Return the (X, Y) coordinate for the center point of the cell that contains the specified text.  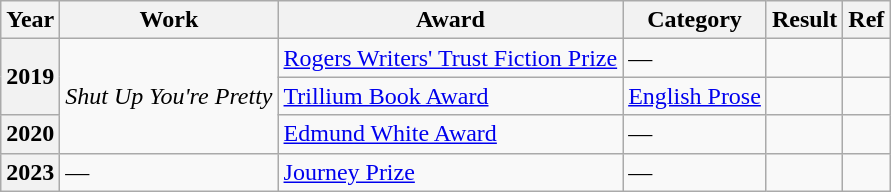
Work (169, 20)
Shut Up You're Pretty (169, 96)
2019 (30, 77)
Year (30, 20)
Ref (866, 20)
2020 (30, 134)
Journey Prize (450, 172)
Result (804, 20)
Rogers Writers' Trust Fiction Prize (450, 58)
Award (450, 20)
2023 (30, 172)
Edmund White Award (450, 134)
Trillium Book Award (450, 96)
Category (695, 20)
English Prose (695, 96)
